Pinpoint the cell where the given text exists, returning its [x, y] midpoint coordinate. 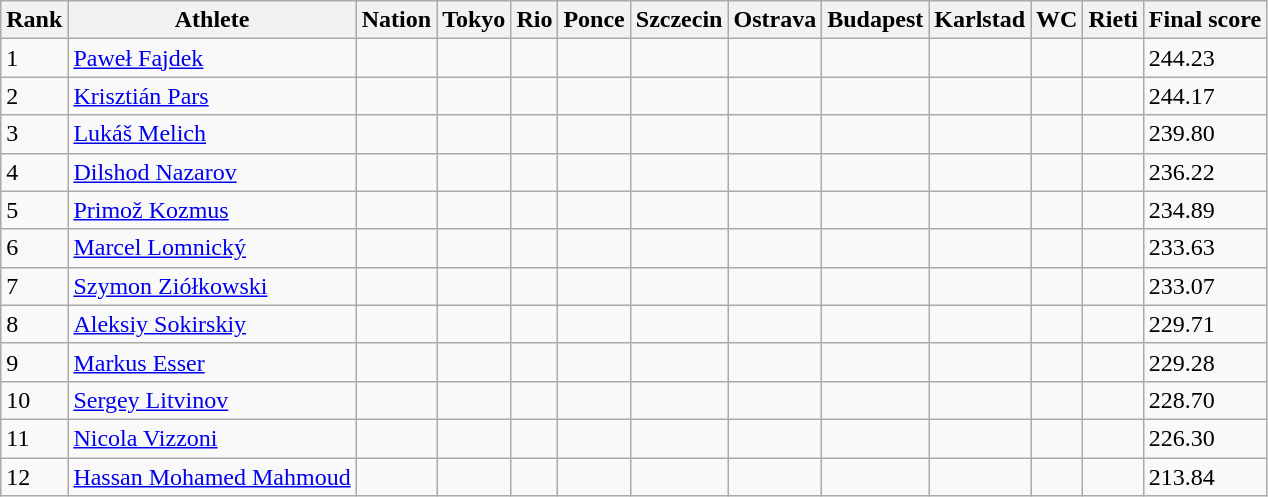
226.30 [1204, 438]
Marcel Lomnický [212, 248]
Rank [34, 20]
Szymon Ziółkowski [212, 286]
Krisztián Pars [212, 96]
213.84 [1204, 477]
229.71 [1204, 324]
3 [34, 134]
233.63 [1204, 248]
Hassan Mohamed Mahmoud [212, 477]
Szczecin [679, 20]
228.70 [1204, 400]
Rieti [1113, 20]
Ponce [594, 20]
4 [34, 172]
233.07 [1204, 286]
244.17 [1204, 96]
11 [34, 438]
Paweł Fajdek [212, 58]
Nation [396, 20]
12 [34, 477]
234.89 [1204, 210]
Lukáš Melich [212, 134]
Dilshod Nazarov [212, 172]
Final score [1204, 20]
239.80 [1204, 134]
Aleksiy Sokirskiy [212, 324]
WC [1057, 20]
5 [34, 210]
244.23 [1204, 58]
Tokyo [474, 20]
Athlete [212, 20]
Rio [534, 20]
229.28 [1204, 362]
7 [34, 286]
Primož Kozmus [212, 210]
1 [34, 58]
236.22 [1204, 172]
9 [34, 362]
10 [34, 400]
Nicola Vizzoni [212, 438]
Markus Esser [212, 362]
Sergey Litvinov [212, 400]
Budapest [876, 20]
Ostrava [775, 20]
8 [34, 324]
Karlstad [980, 20]
6 [34, 248]
2 [34, 96]
